Determine the (X, Y) coordinate at the center of the cell enclosing the given text.  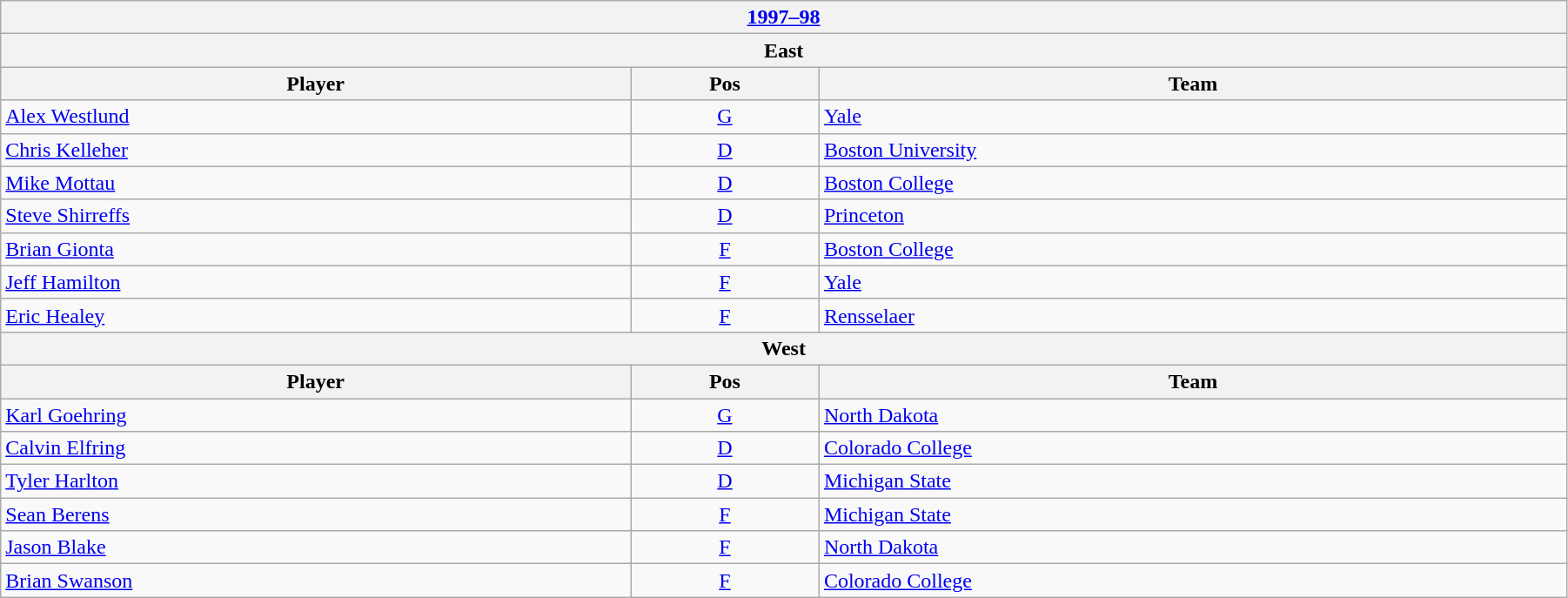
Tyler Harlton (316, 481)
Rensselaer (1192, 315)
Calvin Elfring (316, 448)
West (784, 348)
Brian Swanson (316, 581)
Princeton (1192, 216)
Alex Westlund (316, 117)
Eric Healey (316, 315)
Jeff Hamilton (316, 282)
Karl Goehring (316, 415)
Chris Kelleher (316, 150)
Sean Berens (316, 514)
Jason Blake (316, 548)
East (784, 50)
1997–98 (784, 17)
Mike Mottau (316, 183)
Brian Gionta (316, 249)
Boston University (1192, 150)
Steve Shirreffs (316, 216)
